Provide the [X, Y] coordinate of the cell's center where the given text is located.  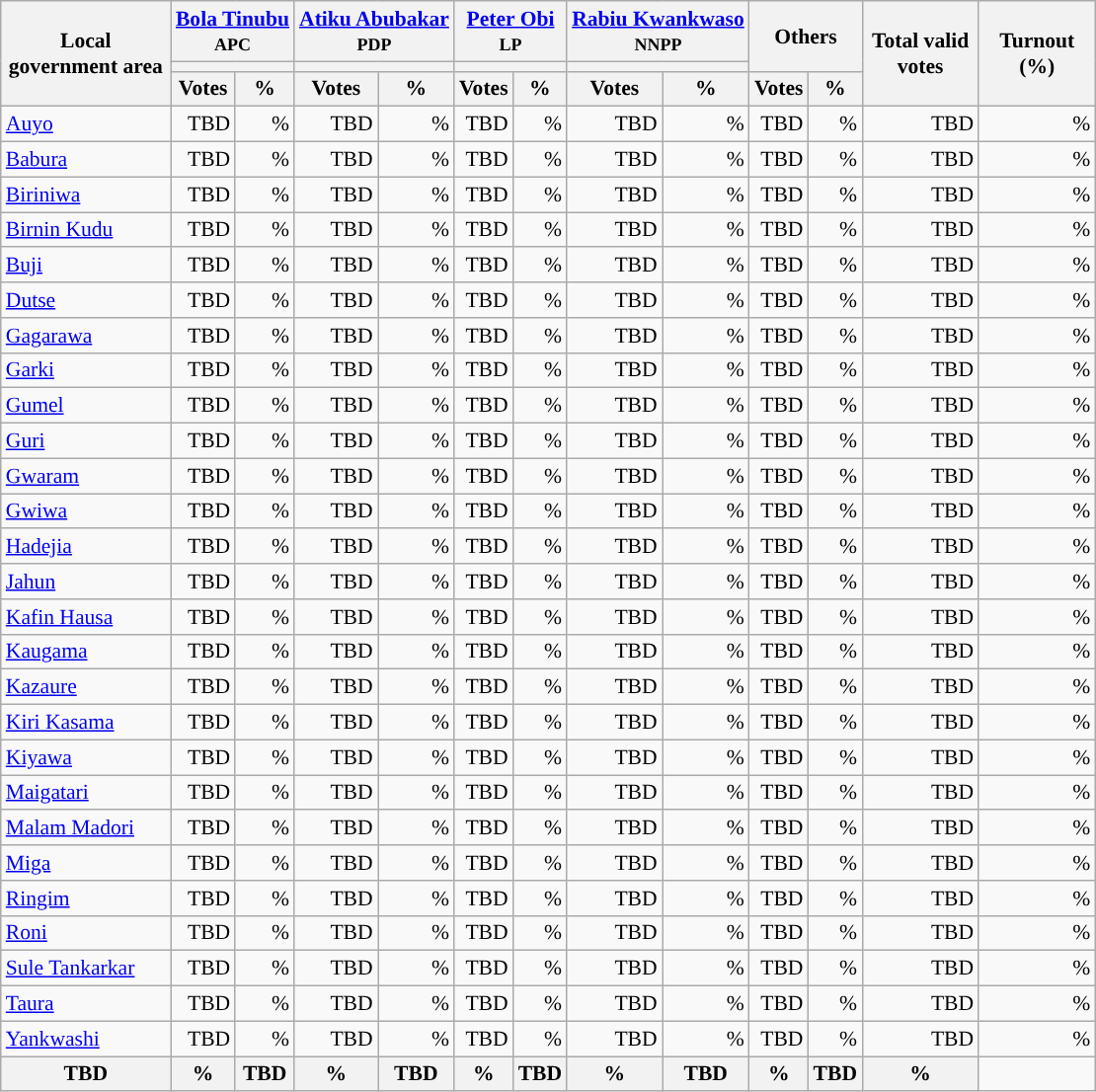
Sule Tankarkar [86, 969]
Hadejia [86, 547]
Kazaure [86, 687]
Babura [86, 160]
Rabiu KwankwasoNNPP [658, 32]
Jahun [86, 582]
Bola TinubuAPC [233, 32]
Kiri Kasama [86, 723]
Kaugama [86, 652]
Roni [86, 933]
Garki [86, 370]
Peter ObiLP [510, 32]
Miga [86, 863]
Kafin Hausa [86, 617]
Buji [86, 266]
Local government area [86, 53]
Maigatari [86, 793]
Malam Madori [86, 828]
Taura [86, 1004]
Yankwashi [86, 1039]
Kiyawa [86, 757]
Gagarawa [86, 336]
Ringim [86, 898]
Total valid votes [920, 53]
Atiku AbubakarPDP [374, 32]
Turnout (%) [1037, 53]
Dutse [86, 300]
Gwaram [86, 476]
Gumel [86, 406]
Gwiwa [86, 511]
Auyo [86, 124]
Biriniwa [86, 195]
Guri [86, 441]
Others [806, 36]
Birnin Kudu [86, 230]
